Determine the (X, Y) coordinate at the center of the cell enclosing the given text.  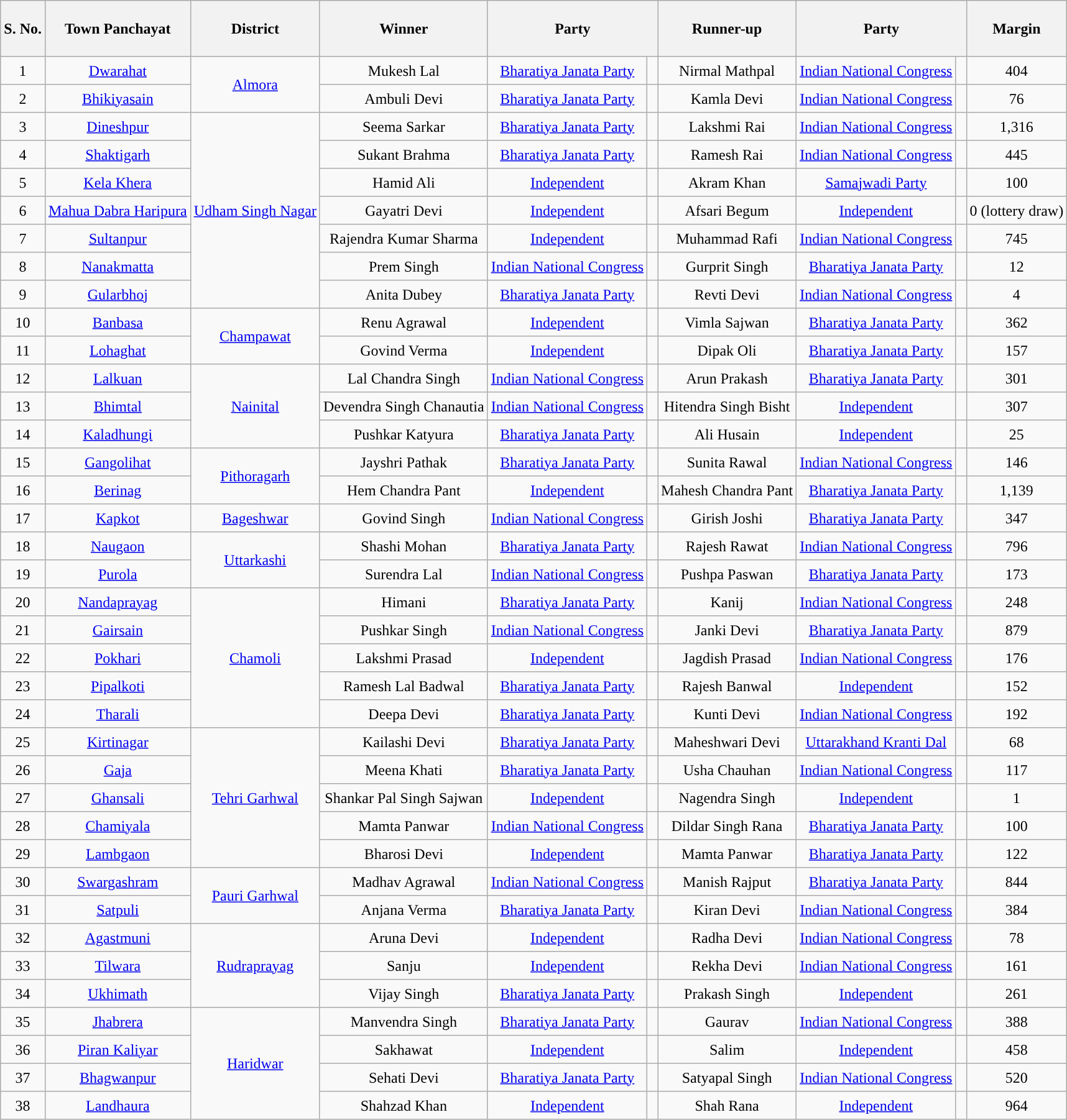
S. No. (23, 29)
1,139 (1017, 490)
Lakshmi Rai (727, 127)
458 (1017, 1049)
Prakash Singh (727, 993)
Kunti Devi (727, 714)
Nagendra Singh (727, 798)
Renu Agrawal (404, 322)
Sunita Rawal (727, 462)
3 (23, 127)
District (255, 29)
347 (1017, 518)
404 (1017, 71)
Pipalkoti (118, 686)
Satpuli (118, 910)
Jayshri Pathak (404, 462)
Pushkar Katyura (404, 434)
Chamoli (255, 658)
22 (23, 658)
Afsari Begum (727, 210)
Ghansali (118, 798)
6 (23, 210)
Winner (404, 29)
23 (23, 686)
78 (1017, 937)
11 (23, 351)
146 (1017, 462)
17 (23, 518)
Radha Devi (727, 937)
796 (1017, 546)
362 (1017, 322)
152 (1017, 686)
Ali Husain (727, 434)
27 (23, 798)
Uttarakhand Kranti Dal (876, 742)
Naugaon (118, 546)
68 (1017, 742)
Lambgaon (118, 854)
Bageshwar (255, 518)
Mukesh Lal (404, 71)
24 (23, 714)
Salim (727, 1049)
19 (23, 574)
Deepa Devi (404, 714)
7 (23, 239)
35 (23, 1022)
Hem Chandra Pant (404, 490)
Dipak Oli (727, 351)
Bharosi Devi (404, 854)
21 (23, 630)
Nainital (255, 406)
879 (1017, 630)
Piran Kaliyar (118, 1049)
745 (1017, 239)
Kamla Devi (727, 98)
1,316 (1017, 127)
Gaja (118, 769)
Tehri Garhwal (255, 798)
Kela Khera (118, 183)
Manish Rajput (727, 881)
Rekha Devi (727, 966)
Dildar Singh Rana (727, 825)
Hitendra Singh Bisht (727, 406)
Margin (1017, 29)
Sultanpur (118, 239)
Town Panchayat (118, 29)
33 (23, 966)
122 (1017, 854)
Lal Chandra Singh (404, 378)
Revti Devi (727, 295)
Janki Devi (727, 630)
Sakhawat (404, 1049)
Arun Prakash (727, 378)
8 (23, 266)
Dineshpur (118, 127)
161 (1017, 966)
26 (23, 769)
Govind Verma (404, 351)
Mahesh Chandra Pant (727, 490)
Purola (118, 574)
388 (1017, 1022)
Nanakmatta (118, 266)
Bhikiyasain (118, 98)
Govind Singh (404, 518)
14 (23, 434)
Runner-up (727, 29)
520 (1017, 1078)
248 (1017, 602)
Gaurav (727, 1022)
Jagdish Prasad (727, 658)
Surendra Lal (404, 574)
Jhabrera (118, 1022)
Bhimtal (118, 406)
Gularbhoj (118, 295)
Ukhimath (118, 993)
37 (23, 1078)
Champawat (255, 336)
Haridwar (255, 1063)
Rajendra Kumar Sharma (404, 239)
Sanju (404, 966)
Meena Khati (404, 769)
Tilwara (118, 966)
Usha Chauhan (727, 769)
Satyapal Singh (727, 1078)
13 (23, 406)
29 (23, 854)
Ramesh Rai (727, 154)
Prem Singh (404, 266)
20 (23, 602)
Akram Khan (727, 183)
Berinag (118, 490)
2 (23, 98)
Agastmuni (118, 937)
Pushkar Singh (404, 630)
Gayatri Devi (404, 210)
Anjana Verma (404, 910)
Mahua Dabra Haripura (118, 210)
28 (23, 825)
Anita Dubey (404, 295)
Himani (404, 602)
Shashi Mohan (404, 546)
Seema Sarkar (404, 127)
Shankar Pal Singh Sajwan (404, 798)
Vimla Sajwan (727, 322)
192 (1017, 714)
Lalkuan (118, 378)
176 (1017, 658)
9 (23, 295)
307 (1017, 406)
Gangolihat (118, 462)
Uttarkashi (255, 560)
34 (23, 993)
Pushpa Paswan (727, 574)
Maheshwari Devi (727, 742)
Almora (255, 85)
301 (1017, 378)
30 (23, 881)
15 (23, 462)
Lohaghat (118, 351)
Nandaprayag (118, 602)
Kailashi Devi (404, 742)
Shaktigarh (118, 154)
16 (23, 490)
Rajesh Rawat (727, 546)
Chamiyala (118, 825)
Pauri Garhwal (255, 896)
Rajesh Banwal (727, 686)
261 (1017, 993)
0 (lottery draw) (1017, 210)
157 (1017, 351)
Devendra Singh Chanautia (404, 406)
38 (23, 1105)
Kanij (727, 602)
844 (1017, 881)
10 (23, 322)
Rudraprayag (255, 966)
18 (23, 546)
117 (1017, 769)
384 (1017, 910)
Manvendra Singh (404, 1022)
Sukant Brahma (404, 154)
Shahzad Khan (404, 1105)
Banbasa (118, 322)
76 (1017, 98)
Bhagwanpur (118, 1078)
Dwarahat (118, 71)
Swargashram (118, 881)
Udham Singh Nagar (255, 210)
964 (1017, 1105)
Sehati Devi (404, 1078)
Kiran Devi (727, 910)
Girish Joshi (727, 518)
Kirtinagar (118, 742)
Vijay Singh (404, 993)
32 (23, 937)
Landhaura (118, 1105)
Pokhari (118, 658)
Pithoragarh (255, 476)
5 (23, 183)
Kapkot (118, 518)
445 (1017, 154)
Ramesh Lal Badwal (404, 686)
Kaladhungi (118, 434)
Nirmal Mathpal (727, 71)
31 (23, 910)
Shah Rana (727, 1105)
173 (1017, 574)
Muhammad Rafi (727, 239)
36 (23, 1049)
Gurprit Singh (727, 266)
Tharali (118, 714)
Ambuli Devi (404, 98)
Hamid Ali (404, 183)
Aruna Devi (404, 937)
Gairsain (118, 630)
Lakshmi Prasad (404, 658)
Madhav Agrawal (404, 881)
Samajwadi Party (876, 183)
